From the cell containing the given text, extract its center point as (X, Y) coordinate. 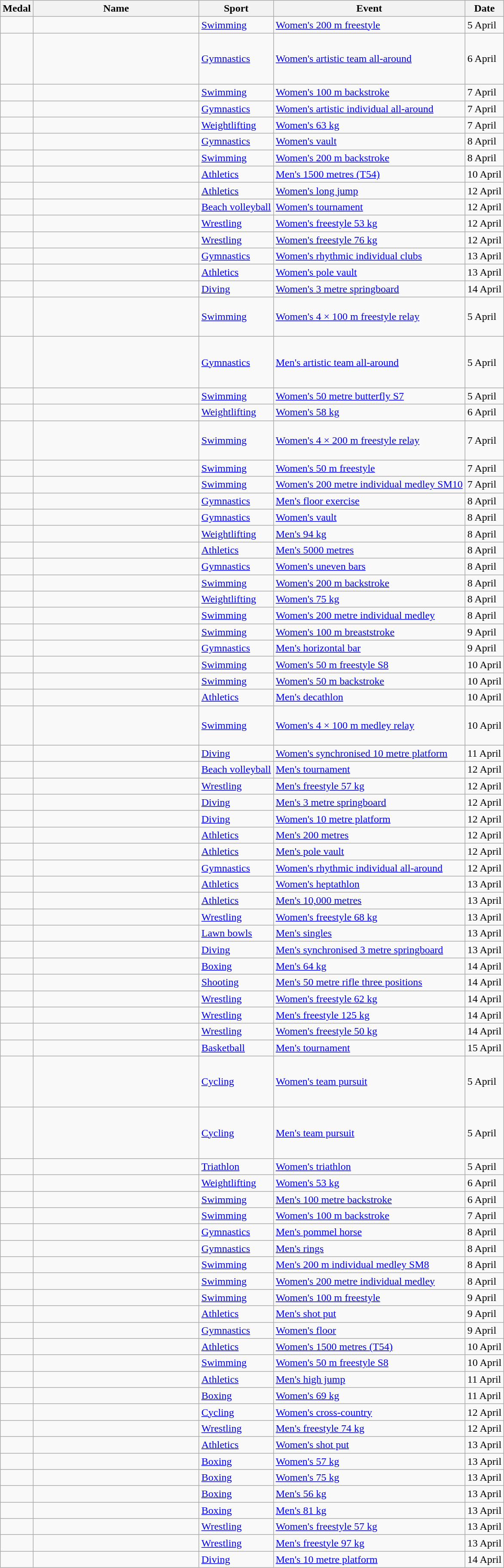
Women's long jump (369, 190)
Men's artistic team all-around (369, 362)
Men's decathlon (369, 697)
Women's shot put (369, 1445)
Men's freestyle 57 kg (369, 786)
Women's freestyle 62 kg (369, 999)
Women's freestyle 68 kg (369, 917)
Women's 4 × 100 m medley relay (369, 725)
Men's 1500 metres (T54) (369, 174)
Women's 50 m freestyle (369, 468)
Men's shot put (369, 1314)
Women's 10 metre platform (369, 819)
Women's 200 m freestyle (369, 25)
Women's 100 m breaststroke (369, 632)
Men's horizontal bar (369, 648)
Men's 100 metre backstroke (369, 1199)
Basketball (236, 1048)
Men's freestyle 97 kg (369, 1543)
Men's rings (369, 1249)
Women's 50 m backstroke (369, 681)
Date (484, 9)
Men's floor exercise (369, 501)
Men's 94 kg (369, 534)
Men's 10,000 metres (369, 901)
Women's freestyle 57 kg (369, 1527)
Women's 100 m freestyle (369, 1298)
Women's 63 kg (369, 125)
Triathlon (236, 1166)
Men's synchronised 3 metre springboard (369, 950)
Men's pole vault (369, 851)
15 April (484, 1048)
Men's freestyle 74 kg (369, 1428)
Women's 58 kg (369, 412)
Women's pole vault (369, 273)
Women's synchronised 10 metre platform (369, 753)
Men's singles (369, 933)
Sport (236, 9)
Lawn bowls (236, 933)
Women's 53 kg (369, 1183)
Women's 57 kg (369, 1461)
Women's freestyle 76 kg (369, 239)
Women's cross-country (369, 1412)
Women's team pursuit (369, 1082)
Event (369, 9)
Women's floor (369, 1330)
Men's 64 kg (369, 966)
Men's pommel horse (369, 1232)
Women's 4 × 100 m freestyle relay (369, 317)
Women's 200 metre individual medley SM10 (369, 485)
Men's 5000 metres (369, 550)
Men's 56 kg (369, 1494)
Men's 200 metres (369, 835)
Men's 81 kg (369, 1510)
Women's 4 × 200 m freestyle relay (369, 440)
Women's rhythmic individual clubs (369, 256)
Women's heptathlon (369, 884)
Women's tournament (369, 207)
Women's freestyle 53 kg (369, 223)
Shooting (236, 982)
Women's triathlon (369, 1166)
Men's team pursuit (369, 1132)
Men's 3 metre springboard (369, 802)
Women's 3 metre springboard (369, 289)
Women's artistic team all-around (369, 58)
Women's 69 kg (369, 1396)
Men's freestyle 125 kg (369, 1015)
Women's freestyle 50 kg (369, 1031)
Medal (17, 9)
Men's high jump (369, 1379)
Women's 1500 metres (T54) (369, 1347)
Women's rhythmic individual all-around (369, 868)
Men's 200 m individual medley SM8 (369, 1265)
Women's uneven bars (369, 566)
Women's artistic individual all-around (369, 109)
Men's 10 metre platform (369, 1559)
Women's 50 metre butterfly S7 (369, 396)
Name (116, 9)
Men's 50 metre rifle three positions (369, 982)
